Identify which cell holds the provided text, then report its [x, y] central coordinate. 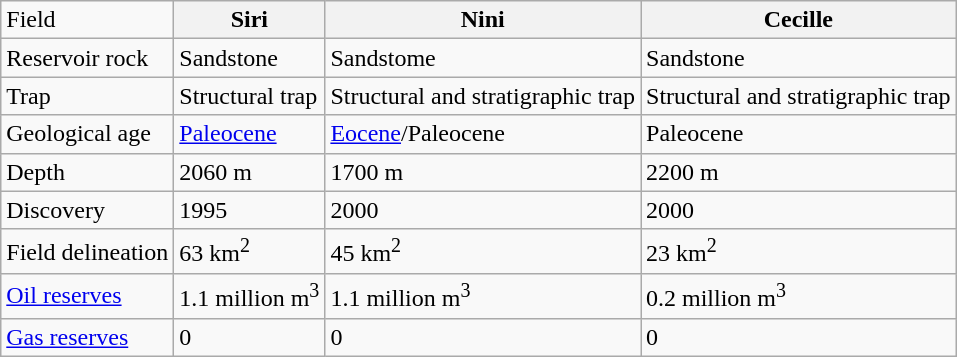
Structural trap [250, 96]
Gas reserves [88, 337]
Cecille [798, 20]
2200 m [798, 172]
Geological age [88, 134]
Eocene/Paleocene [483, 134]
23 km2 [798, 252]
Sandstome [483, 58]
63 km2 [250, 252]
1995 [250, 210]
Depth [88, 172]
2060 m [250, 172]
Oil reserves [88, 296]
Siri [250, 20]
Discovery [88, 210]
Field delineation [88, 252]
Field [88, 20]
0.2 million m3 [798, 296]
Nini [483, 20]
Trap [88, 96]
1700 m [483, 172]
Reservoir rock [88, 58]
45 km2 [483, 252]
